Scan for the cell matching the given text and deliver its [x, y] coordinate at center. 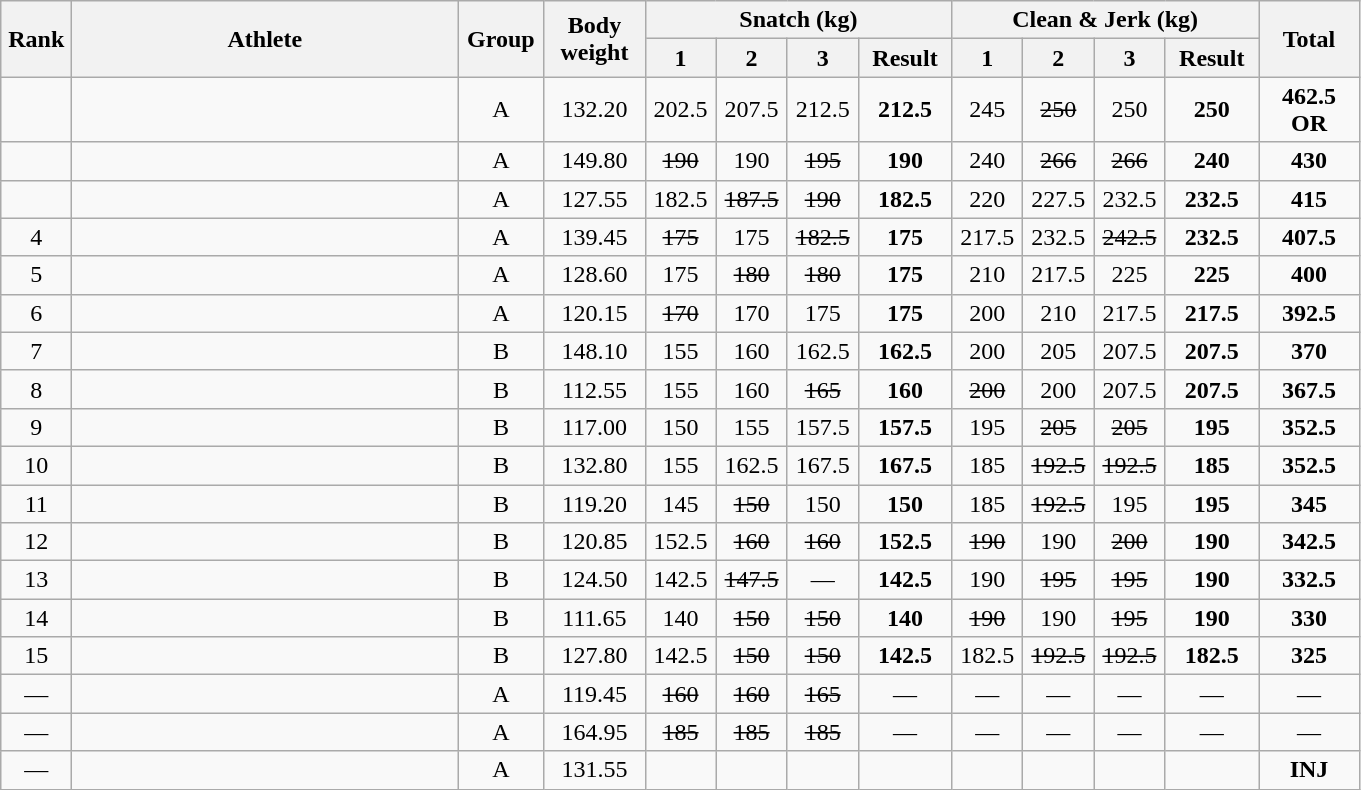
Total [1308, 39]
325 [1308, 656]
INJ [1308, 770]
112.55 [594, 389]
330 [1308, 618]
164.95 [594, 732]
11 [36, 503]
124.50 [594, 580]
117.00 [594, 427]
139.45 [594, 237]
342.5 [1308, 542]
13 [36, 580]
462.5 OR [1308, 110]
9 [36, 427]
12 [36, 542]
5 [36, 275]
111.65 [594, 618]
7 [36, 351]
120.85 [594, 542]
367.5 [1308, 389]
4 [36, 237]
220 [988, 199]
127.55 [594, 199]
10 [36, 465]
15 [36, 656]
127.80 [594, 656]
Body weight [594, 39]
128.60 [594, 275]
Clean & Jerk (kg) [1106, 20]
392.5 [1308, 313]
Rank [36, 39]
415 [1308, 199]
120.15 [594, 313]
119.20 [594, 503]
14 [36, 618]
119.45 [594, 694]
145 [680, 503]
400 [1308, 275]
407.5 [1308, 237]
131.55 [594, 770]
6 [36, 313]
132.20 [594, 110]
148.10 [594, 351]
332.5 [1308, 580]
132.80 [594, 465]
Athlete [265, 39]
149.80 [594, 161]
245 [988, 110]
370 [1308, 351]
147.5 [752, 580]
242.5 [1130, 237]
202.5 [680, 110]
8 [36, 389]
Snatch (kg) [798, 20]
430 [1308, 161]
187.5 [752, 199]
345 [1308, 503]
227.5 [1058, 199]
Group [501, 39]
